Search for the cell housing the specified text and yield its (X, Y) center coordinate. 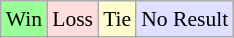
No Result (184, 19)
Loss (72, 19)
Win (24, 19)
Tie (117, 19)
